Scan for the cell matching the given text and deliver its [X, Y] coordinate at center. 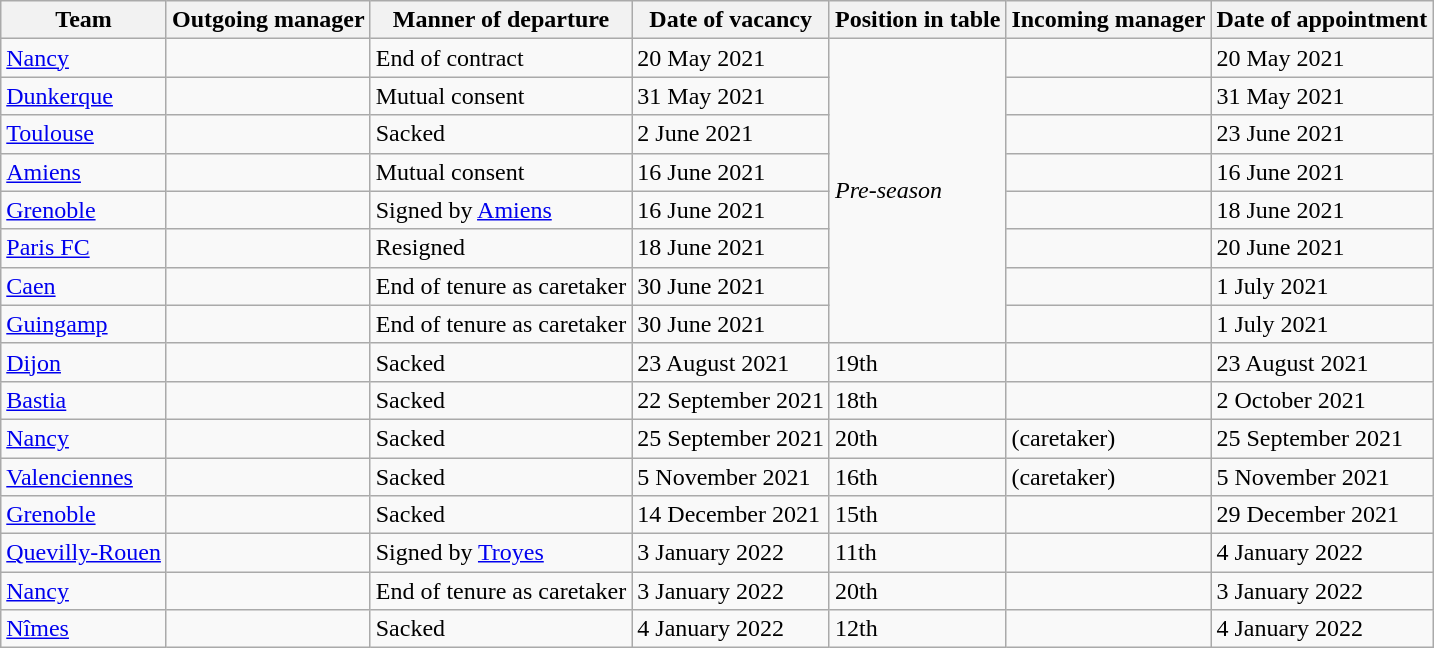
Date of vacancy [731, 20]
22 September 2021 [731, 400]
Paris FC [84, 248]
Dunkerque [84, 96]
End of contract [501, 58]
14 December 2021 [731, 515]
Incoming manager [1108, 20]
Bastia [84, 400]
Team [84, 20]
2 June 2021 [731, 134]
Signed by Troyes [501, 553]
16th [917, 477]
20 June 2021 [1322, 248]
15th [917, 515]
Date of appointment [1322, 20]
Amiens [84, 172]
Toulouse [84, 134]
Caen [84, 286]
29 December 2021 [1322, 515]
19th [917, 362]
Quevilly-Rouen [84, 553]
Resigned [501, 248]
12th [917, 629]
Signed by Amiens [501, 210]
Outgoing manager [268, 20]
Pre-season [917, 191]
Nîmes [84, 629]
Valenciennes [84, 477]
Guingamp [84, 324]
Manner of departure [501, 20]
Position in table [917, 20]
Dijon [84, 362]
23 June 2021 [1322, 134]
11th [917, 553]
18th [917, 400]
2 October 2021 [1322, 400]
